Output the (X, Y) coordinate of the center of the cell containing the given text.  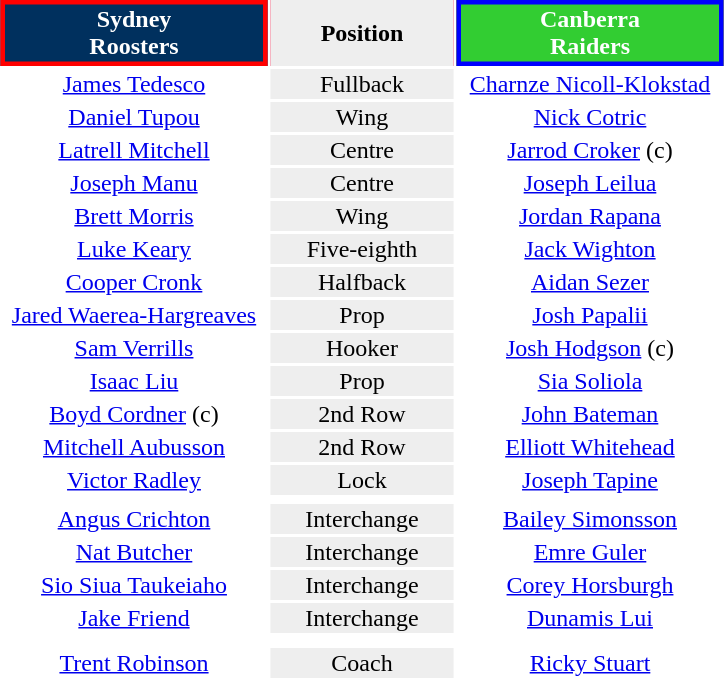
Bailey Simonsson (590, 519)
Josh Papalii (590, 315)
Hooker (362, 348)
Isaac Liu (134, 381)
Cooper Cronk (134, 282)
Jordan Rapana (590, 216)
Sio Siua Taukeiaho (134, 585)
Sia Soliola (590, 381)
Jake Friend (134, 618)
SydneyRoosters (134, 33)
Charnze Nicoll-Klokstad (590, 84)
Joseph Tapine (590, 480)
Jared Waerea-Hargreaves (134, 315)
Sam Verrills (134, 348)
Ricky Stuart (590, 663)
Latrell Mitchell (134, 150)
Position (362, 33)
James Tedesco (134, 84)
Jarrod Croker (c) (590, 150)
Brett Morris (134, 216)
Joseph Manu (134, 183)
Angus Crichton (134, 519)
CanberraRaiders (590, 33)
Coach (362, 663)
Aidan Sezer (590, 282)
Luke Keary (134, 249)
John Bateman (590, 414)
Elliott Whitehead (590, 447)
Victor Radley (134, 480)
Fullback (362, 84)
Daniel Tupou (134, 117)
Joseph Leilua (590, 183)
Lock (362, 480)
Mitchell Aubusson (134, 447)
Five-eighth (362, 249)
Emre Guler (590, 552)
Boyd Cordner (c) (134, 414)
Josh Hodgson (c) (590, 348)
Dunamis Lui (590, 618)
Corey Horsburgh (590, 585)
Jack Wighton (590, 249)
Halfback (362, 282)
Nat Butcher (134, 552)
Nick Cotric (590, 117)
Trent Robinson (134, 663)
